Scan for the cell matching the given text and deliver its (x, y) coordinate at center. 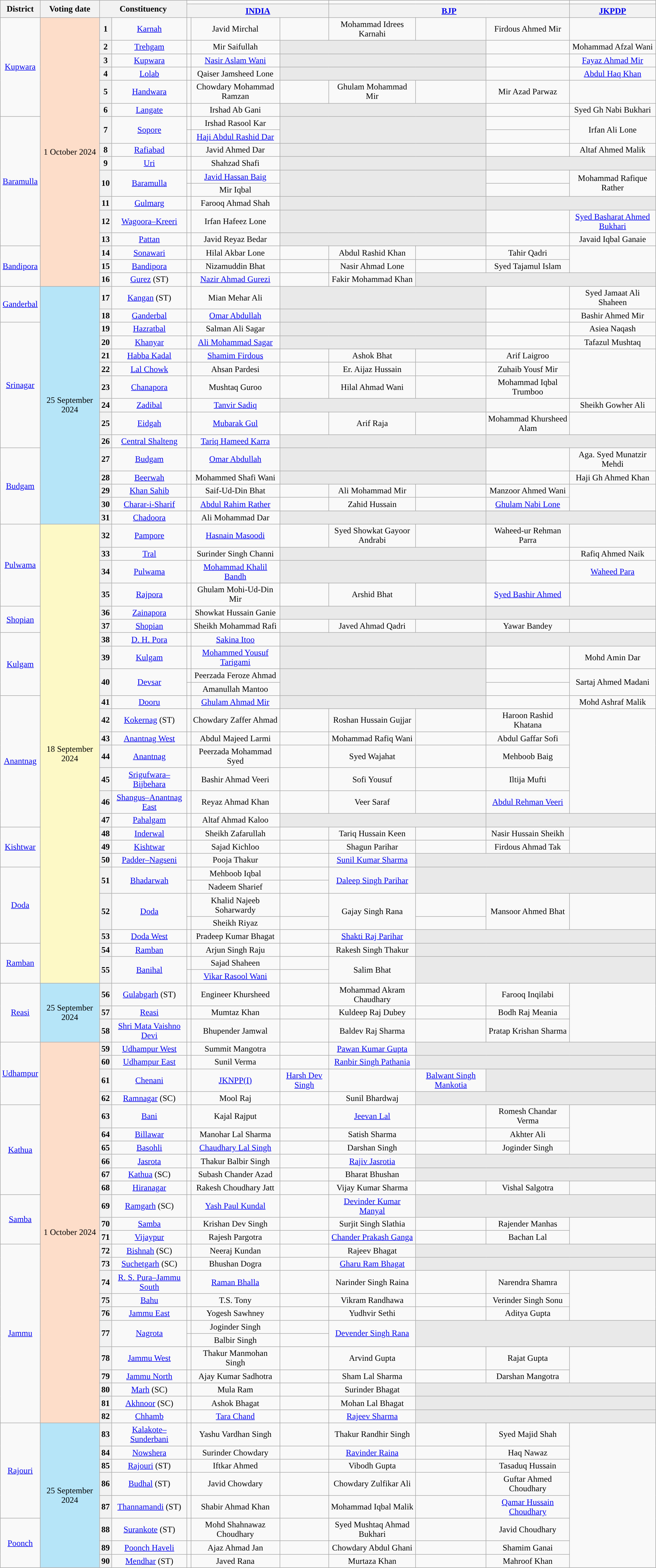
Mohd Shahnawaz Choudhary (235, 1529)
Ajay Kumar Sadhotra (235, 1376)
34 (106, 572)
Mohammad Iqbal Malik (372, 1507)
Vijaypur (149, 1237)
Charar-i-Sharif (149, 504)
Chaudhary Lal Singh (235, 1148)
Waheed Para (613, 572)
73 (106, 1264)
3 (106, 60)
Udhampur East (149, 1062)
4 (106, 74)
Hiranagar (149, 1188)
Hasnain Masoodi (235, 536)
Jammu (20, 1334)
Tariq Hameed Karra (235, 441)
Nagrota (149, 1333)
Irfan Ali Lone (613, 130)
Vikram Randhawa (372, 1300)
Gulabgarh (ST) (149, 994)
Thannamandi (ST) (149, 1507)
Sunil Bhardwaj (372, 1098)
Sajad Shaheen (235, 963)
Mohammed Yousuf Tarigami (235, 657)
Ghulam Nabi Lone (528, 504)
43 (106, 738)
Doda West (149, 936)
Mahroof Khan (528, 1561)
Mohammad Rafique Rather (613, 183)
69 (106, 1205)
Salim Bhat (372, 970)
Krishan Dev Singh (235, 1224)
89 (106, 1548)
Nowshera (149, 1453)
Padder–Nagseni (149, 860)
10 (106, 183)
Shahzad Shafi (235, 163)
22 (106, 369)
7 (106, 130)
Kajal Rajput (235, 1116)
Farooq Ahmad Shah (235, 203)
28 (106, 478)
Mula Ram (235, 1390)
Tral (149, 554)
Khan Sahib (149, 491)
Mendhar (ST) (149, 1561)
Nasir Ahmad Lone (372, 266)
Javaid Iqbal Ganaie (613, 239)
Poonch Haveli (149, 1548)
24 (106, 405)
Daleep Singh Parihar (372, 880)
Javid Mirchal (235, 29)
Tahir Qadri (528, 253)
64 (106, 1134)
78 (106, 1358)
Zadibal (149, 405)
Balwant Singh Mankotia (451, 1080)
Vijay Kumar Sharma (372, 1188)
Bhadarwah (149, 880)
16 (106, 279)
Pawan Kumar Gupta (372, 1049)
Mushtaq Guroo (235, 387)
Tariq Hussain Keen (372, 833)
Veer Saraf (372, 802)
Tanvir Sadiq (235, 405)
29 (106, 491)
Yogesh Sawhney (235, 1313)
Syed Mushtaq Ahmad Bukhari (372, 1529)
Mian Mehar Ali (235, 297)
Ashok Bhagat (235, 1403)
32 (106, 536)
Kathua (SC) (149, 1174)
Engineer Khursheed (235, 994)
Karnah (149, 29)
Rafiabad (149, 150)
6 (106, 110)
Abdul Rashid Khan (372, 253)
Thakur Randhir Singh (372, 1434)
Devinder Kumar Manyal (372, 1205)
Ramnagar (SC) (149, 1098)
Qaiser Jamsheed Lone (235, 74)
37 (106, 626)
Kathua (20, 1149)
Salman Ali Sagar (235, 329)
Rajeev Sharma (372, 1416)
Javed Ahmad Qadri (372, 626)
Dooru (149, 702)
Mohammad Khursheed Alam (528, 423)
70 (106, 1224)
Manzoor Ahmed Wani (528, 491)
Mohan Lal Bhagat (372, 1403)
Aga. Syed Munatzir Mehdi (613, 459)
Asiea Naqash (613, 329)
JKPDP (613, 11)
Balbir Singh (235, 1340)
Bachan Lal (528, 1237)
27 (106, 459)
52 (106, 912)
51 (106, 880)
Yash Paul Kundal (235, 1205)
Arif Raja (372, 423)
41 (106, 702)
Ali Mohammad Dar (235, 518)
Mohammad Iqbal Trumboo (528, 387)
Summit Mangotra (235, 1049)
Sofi Yousuf (372, 779)
Peerzada Mohammad Syed (235, 757)
47 (106, 820)
Fayaz Ahmad Mir (613, 60)
Romesh Chandar Verma (528, 1116)
Chowdary Zaffer Ahmad (235, 720)
48 (106, 833)
Javid Reyaz Bedar (235, 239)
Syed Tajamul Islam (528, 266)
62 (106, 1098)
Thakur Manmohan Singh (235, 1358)
Jammu East (149, 1313)
Kokernag (ST) (149, 720)
Ghulam Mohi-Ud-Din Mir (235, 595)
Irshad Rasool Kar (235, 123)
Saif-Ud-Din Bhat (235, 491)
Ajaz Ahmad Jan (235, 1548)
Arjun Singh Raju (235, 950)
5 (106, 92)
Shri Mata Vaishno Devi (149, 1031)
Yawar Bandey (528, 626)
Mubarak Gul (235, 423)
Pattan (149, 239)
Chander Prakash Ganga (372, 1237)
Inderwal (149, 833)
Haq Nawaz (528, 1453)
Subash Chander Azad (235, 1174)
Rajpora (149, 595)
Devsar (149, 682)
Surinder Bhagat (372, 1390)
Rakesh Choudhary Jatt (235, 1188)
Gurez (ST) (149, 279)
19 (106, 329)
Basohli (149, 1148)
Javid Choudhary (528, 1529)
Langate (149, 110)
Ashok Bhat (372, 356)
Firdous Ahmed Mir (528, 29)
Shakti Raj Parihar (372, 936)
JKNPP(I) (235, 1080)
Mehboob Baig (528, 757)
R. S. Pura–Jammu South (149, 1282)
Ghulam Ahmad Mir (235, 702)
Showkat Hussain Ganie (235, 613)
Nadeem Sharief (235, 887)
59 (106, 1049)
42 (106, 720)
77 (106, 1333)
80 (106, 1390)
Syed Bashir Ahmed (528, 595)
54 (106, 950)
56 (106, 994)
Pooja Thakur (235, 860)
23 (106, 387)
Srigufwara–Bijbehara (149, 779)
Udhampur West (149, 1049)
30 (106, 504)
Udhampur (20, 1074)
Beerwah (149, 478)
90 (106, 1561)
Mir Iqbal (235, 190)
Abdul Rahim Rather (235, 504)
74 (106, 1282)
T.S. Tony (235, 1300)
Gulmarg (149, 203)
Rajender Manhas (528, 1224)
Ahsan Pardesi (235, 369)
68 (106, 1188)
Ghulam Mohammad Mir (372, 92)
Suchetgarh (SC) (149, 1264)
18 September 2024 (69, 754)
36 (106, 613)
Anantnag West (149, 738)
Waheed-ur Rehman Parra (528, 536)
Er. Aijaz Hussain (372, 369)
Akhnoor (SC) (149, 1403)
Thakur Balbir Singh (235, 1161)
Chadoora (149, 518)
Bishnah (SC) (149, 1251)
Eidgah (149, 423)
Gajay Singh Rana (372, 912)
50 (106, 860)
65 (106, 1148)
Nazir Ahmad Gurezi (235, 279)
40 (106, 682)
76 (106, 1313)
Habba Kadal (149, 356)
58 (106, 1031)
21 (106, 356)
Wagoora–Kreeri (149, 222)
Chanapora (149, 387)
63 (106, 1116)
Verinder Singh Sonu (528, 1300)
Poonch (20, 1543)
Ali Mohammad Sagar (235, 342)
Bodh Raj Meania (528, 1013)
Constituency (143, 9)
Rajouri (20, 1471)
88 (106, 1529)
Khalid Najeeb Soharwardy (235, 905)
12 (106, 222)
Bashir Ahmad Veeri (235, 779)
67 (106, 1174)
Farooq Inqilabi (528, 994)
Mohd Amin Dar (613, 657)
Bani (149, 1116)
Chhamb (149, 1416)
Mehboob Iqbal (235, 873)
Chowdary Zulfikar Ali (372, 1484)
Nasir Hussain Sheikh (528, 833)
Sham Lal Sharma (372, 1376)
20 (106, 342)
Jammu West (149, 1358)
Abdul Haq Khan (613, 74)
87 (106, 1507)
Narendra Shamra (528, 1282)
Voting date (69, 9)
Trehgam (149, 47)
Abdul Majeed Larmi (235, 738)
Surinder Chowdary (235, 1453)
Pradeep Kumar Bhagat (235, 936)
Syed Jamaat Ali Shaheen (613, 297)
60 (106, 1062)
Chowdary Abdul Ghani (372, 1548)
8 (106, 150)
Bhushan Dogra (235, 1264)
Syed Basharat Ahmed Bukhari (613, 222)
Qamar Hussain Choudhary (528, 1507)
Shamim Ganai (528, 1548)
Darshan Singh (372, 1148)
1 (106, 29)
14 (106, 253)
Irshad Ab Gani (235, 110)
Kuldeep Raj Dubey (372, 1013)
Sunil Kumar Sharma (372, 860)
9 (106, 163)
82 (106, 1416)
Gharu Ram Bhagat (372, 1264)
D. H. Pora (149, 639)
Mohammad Akram Chaudhary (372, 994)
Fakir Mohammad Khan (372, 279)
Mir Saifullah (235, 47)
44 (106, 757)
Murtaza Khan (372, 1561)
Narinder Singh Raina (372, 1282)
Altaf Ahmad Kaloo (235, 820)
Ranbir Singh Pathania (372, 1062)
Kalakote–Sunderbani (149, 1434)
Devender Singh Rana (372, 1333)
Mohammad Rafiq Wani (372, 738)
Mohd Ashraf Malik (613, 702)
Abdul Gaffar Sofi (528, 738)
83 (106, 1434)
Mohammad Idrees Karnahi (372, 29)
Kangan (ST) (149, 297)
Zainapora (149, 613)
Tara Chand (235, 1416)
Syed Wajahat (372, 757)
Arif Laigroo (528, 356)
Shagun Parihar (372, 847)
Surankote (ST) (149, 1529)
Pahalgam (149, 820)
Bashir Ahmed Mir (613, 316)
Sheikh Zafarullah (235, 833)
Ravinder Raina (372, 1453)
Zuhaib Yousf Mir (528, 369)
Rajouri (ST) (149, 1466)
Billawar (149, 1134)
Sopore (149, 130)
Javid Ahmed Dar (235, 150)
Chowdary Mohammad Ramzan (235, 92)
Shabir Ahmad Khan (235, 1507)
Altaf Ahmed Malik (613, 150)
38 (106, 639)
Vikar Rasool Wani (235, 976)
71 (106, 1237)
Javid Chowdary (235, 1484)
Sakina Itoo (235, 639)
Aditya Gupta (528, 1313)
66 (106, 1161)
Sheikh Mohammad Rafi (235, 626)
Darshan Mangotra (528, 1376)
Rajiv Jasrotia (372, 1161)
Syed Majid Shah (528, 1434)
Manohar Lal Sharma (235, 1134)
Abdul Rehman Veeri (528, 802)
Reyaz Ahmad Khan (235, 802)
35 (106, 595)
13 (106, 239)
Irfan Hafeez Lone (235, 222)
Neeraj Kundan (235, 1251)
Mool Raj (235, 1098)
Bharat Bhushan (372, 1174)
Mohammad Khalil Bandh (235, 572)
Rajesh Pargotra (235, 1237)
86 (106, 1484)
Bhupender Jamwal (235, 1031)
Mohammad Afzal Wani (613, 47)
Hilal Akbar Lone (235, 253)
Sartaj Ahmed Madani (613, 682)
Roshan Hussain Gujjar (372, 720)
79 (106, 1376)
Surjit Singh Slathia (372, 1224)
Haroon Rashid Khatana (528, 720)
Iftkar Ahmed (235, 1466)
Haji Abdul Rashid Dar (235, 136)
Zahid Hussain (372, 504)
46 (106, 802)
Satish Sharma (372, 1134)
Jasrota (149, 1161)
25 (106, 423)
Sheikh Riyaz (235, 923)
Lolab (149, 74)
53 (106, 936)
Jeevan Lal (372, 1116)
Marh (SC) (149, 1390)
Syed Gh Nabi Bukhari (613, 110)
Guftar Ahmed Choudhary (528, 1484)
Iltija Mufti (528, 779)
85 (106, 1466)
Javed Rana (235, 1561)
Budhal (ST) (149, 1484)
17 (106, 297)
Pratap Krishan Sharma (528, 1031)
Hazratbal (149, 329)
Handwara (149, 92)
Nasir Aslam Wani (235, 60)
Uri (149, 163)
Baldev Raj Sharma (372, 1031)
49 (106, 847)
Raman Bhalla (235, 1282)
District (20, 9)
BJP (449, 11)
84 (106, 1453)
Rafiq Ahmed Naik (613, 554)
Arvind Gupta (372, 1358)
2 (106, 47)
Hilal Ahmad Wani (372, 387)
Mohammed Shafi Wani (235, 478)
15 (106, 266)
31 (106, 518)
Vishal Salgotra (528, 1188)
81 (106, 1403)
Pampore (149, 536)
Peerzada Feroze Ahmad (235, 675)
57 (106, 1013)
Akhter Ali (528, 1134)
Bahu (149, 1300)
Arshid Bhat (372, 595)
Ramgarh (SC) (149, 1205)
Tasaduq Hussain (528, 1466)
18 (106, 316)
Rakesh Singh Thakur (372, 950)
INDIA (258, 11)
Sajad Kichloo (235, 847)
33 (106, 554)
Shangus–Anantnag East (149, 802)
Harsh Dev Singh (304, 1080)
Jammu North (149, 1376)
Rajeev Bhagat (372, 1251)
Nizamuddin Bhat (235, 266)
Rajat Gupta (528, 1358)
61 (106, 1080)
Sonawari (149, 253)
Banihal (149, 970)
Tafazul Mushtaq (613, 342)
Shamim Firdous (235, 356)
Chenani (149, 1080)
Central Shalteng (149, 441)
Yashu Vardhan Singh (235, 1434)
45 (106, 779)
55 (106, 970)
Mansoor Ahmed Bhat (528, 912)
Firdous Ahmad Tak (528, 847)
Khanyar (149, 342)
Sheikh Gowher Ali (613, 405)
Yudhvir Sethi (372, 1313)
Lal Chowk (149, 369)
Syed Showkat Gayoor Andrabi (372, 536)
Mir Azad Parwaz (528, 92)
11 (106, 203)
Haji Gh Ahmed Khan (613, 478)
Sunil Verma (235, 1062)
Ali Mohammad Mir (372, 491)
Mumtaz Khan (235, 1013)
Srinagar (20, 385)
39 (106, 657)
Javid Hassan Baig (235, 176)
75 (106, 1300)
Amanullah Mantoo (235, 689)
72 (106, 1251)
26 (106, 441)
Surinder Singh Channi (235, 554)
Vibodh Gupta (372, 1466)
